Return [x, y] of the center of cell containing provided text 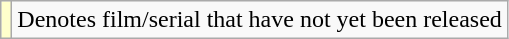
Denotes film/serial that have not yet been released [260, 20]
